Identify which cell holds the provided text, then report its (x, y) central coordinate. 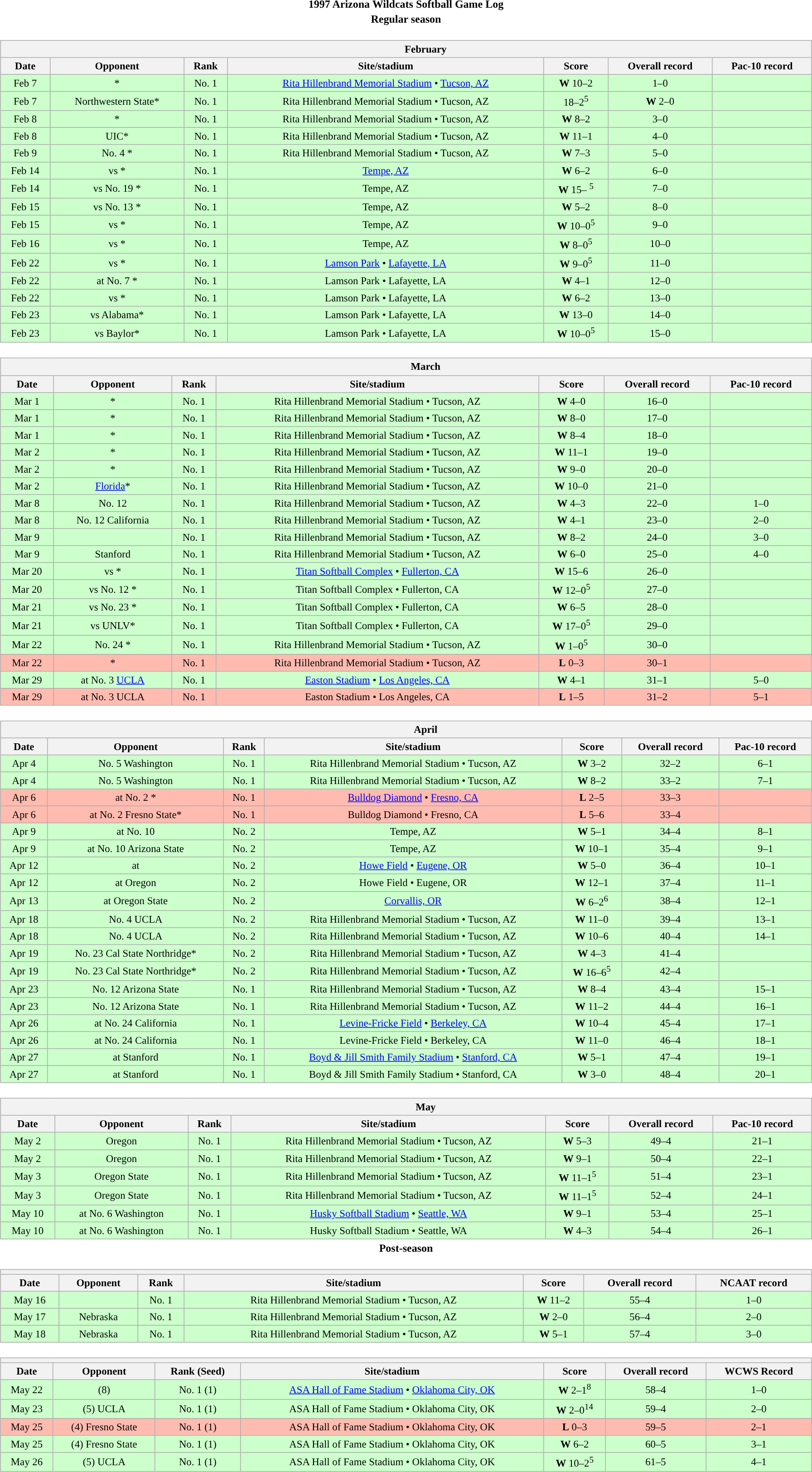
No. 4 * (117, 153)
47–4 (671, 1057)
UIC* (117, 136)
Apr 13 (24, 901)
at No. 2 * (136, 798)
29–0 (657, 625)
19–1 (766, 1057)
36–4 (671, 866)
Northwestern State* (117, 101)
61–5 (656, 1462)
46–4 (671, 1040)
vs No. 23 * (112, 607)
May 17 (30, 1317)
20–0 (657, 469)
32–2 (671, 764)
at No. 2 Fresno State* (136, 815)
45–4 (671, 1023)
W 9–0 (571, 469)
14–0 (661, 315)
at Oregon (136, 883)
W 9–05 (575, 263)
Corvallis, OR (413, 901)
26–1 (762, 1230)
18–1 (766, 1040)
21–0 (657, 486)
34–4 (671, 832)
W 2–014 (575, 1409)
37–4 (671, 883)
L 1–5 (571, 697)
7–1 (766, 780)
5–1 (761, 697)
9–0 (661, 224)
12–1 (766, 901)
33–4 (671, 815)
W 10–6 (592, 936)
(8) (104, 1390)
58–4 (656, 1390)
W 8–05 (575, 244)
49–4 (661, 1141)
W 5–0 (592, 866)
21–1 (762, 1141)
41–4 (671, 953)
31–1 (657, 680)
February (406, 49)
28–0 (657, 607)
March (406, 367)
W 1–05 (571, 644)
17–1 (766, 1023)
WCWS Record (759, 1371)
59–5 (656, 1427)
W 12–1 (592, 883)
19–0 (657, 452)
12–0 (661, 281)
W 10–0 (571, 486)
W 10–4 (592, 1023)
33–2 (671, 780)
13–0 (661, 298)
W 10–25 (575, 1462)
No. 12 California (112, 520)
Feb 9 (25, 153)
31–2 (657, 697)
W 17–05 (571, 625)
at No. 10 Arizona State (136, 849)
15–1 (766, 989)
25–1 (762, 1213)
52–4 (661, 1195)
23–1 (762, 1176)
W 2–18 (575, 1390)
17–0 (657, 418)
51–4 (661, 1176)
L 5–6 (592, 815)
11–0 (661, 263)
3–1 (759, 1444)
W 15– 5 (575, 189)
4–1 (759, 1462)
W 10–1 (592, 849)
W 7–3 (575, 153)
22–0 (657, 503)
33–3 (671, 798)
at No. 10 (136, 832)
vs Alabama* (117, 315)
7–0 (661, 189)
35–4 (671, 849)
48–4 (671, 1075)
W 3–0 (592, 1075)
W 5–3 (577, 1141)
42–4 (671, 971)
39–4 (671, 919)
W 15–6 (571, 571)
40–4 (671, 936)
30–0 (657, 644)
May 16 (30, 1300)
6–0 (661, 170)
11–1 (766, 883)
24–0 (657, 537)
2–1 (759, 1427)
14–1 (766, 936)
27–0 (657, 589)
May 22 (27, 1390)
at No. 7 * (117, 281)
vs Baylor* (117, 333)
W 6–5 (571, 607)
23–0 (657, 520)
13–1 (766, 919)
Rank (Seed) (198, 1371)
10–0 (661, 244)
10–1 (766, 866)
at Oregon State (136, 901)
24–1 (762, 1195)
No. 12 (112, 503)
NCAAT record (754, 1283)
56–4 (640, 1317)
20–1 (766, 1075)
April (406, 730)
15–0 (661, 333)
38–4 (671, 901)
May 18 (30, 1334)
43–4 (671, 989)
18–25 (575, 101)
53–4 (661, 1213)
54–4 (661, 1230)
44–4 (671, 1006)
W 6–0 (571, 554)
No. 24 * (112, 644)
Feb 16 (25, 244)
W 4–0 (571, 401)
May (406, 1107)
vs No. 13 * (117, 207)
W 3–2 (592, 764)
L 2–5 (592, 798)
59–4 (656, 1409)
vs No. 19 * (117, 189)
W 13–0 (575, 315)
May 26 (27, 1462)
8–1 (766, 832)
at (136, 866)
25–0 (657, 554)
30–1 (657, 663)
60–5 (656, 1444)
W 16–65 (592, 971)
57–4 (640, 1334)
May 23 (27, 1409)
50–4 (661, 1158)
26–0 (657, 571)
6–1 (766, 764)
8–0 (661, 207)
9–1 (766, 849)
22–1 (762, 1158)
Florida* (112, 486)
55–4 (640, 1300)
16–1 (766, 1006)
18–0 (657, 435)
W 12–05 (571, 589)
W 6–26 (592, 901)
W 8–0 (571, 418)
Stanford (112, 554)
16–0 (657, 401)
W 5–2 (575, 207)
vs No. 12 * (112, 589)
vs UNLV* (112, 625)
W 10–2 (575, 83)
